Search for the cell housing the specified text and yield its [X, Y] center coordinate. 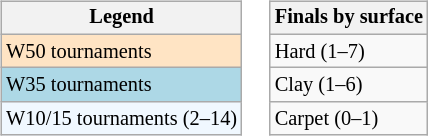
W35 tournaments [122, 85]
Clay (1–6) [349, 85]
Hard (1–7) [349, 51]
Finals by surface [349, 18]
W10/15 tournaments (2–14) [122, 119]
Legend [122, 18]
W50 tournaments [122, 51]
Carpet (0–1) [349, 119]
